For the text-containing cell, return its midpoint in (x, y) coordinate format. 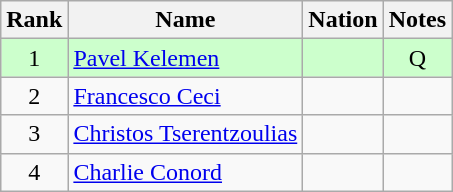
Christos Tserentzoulias (186, 134)
Rank (34, 20)
Pavel Kelemen (186, 58)
Notes (417, 20)
Nation (343, 20)
4 (34, 172)
Name (186, 20)
Q (417, 58)
1 (34, 58)
Francesco Ceci (186, 96)
3 (34, 134)
2 (34, 96)
Charlie Conord (186, 172)
